Return the (x, y) coordinate for the center point of the cell that contains the specified text.  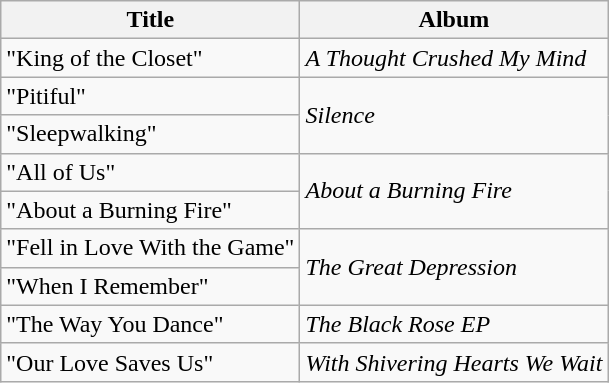
"About a Burning Fire" (150, 210)
The Black Rose EP (454, 324)
Title (150, 20)
"Pitiful" (150, 96)
"Sleepwalking" (150, 134)
"King of the Closet" (150, 58)
"The Way You Dance" (150, 324)
"When I Remember" (150, 286)
"Our Love Saves Us" (150, 362)
"Fell in Love With the Game" (150, 248)
Album (454, 20)
"All of Us" (150, 172)
A Thought Crushed My Mind (454, 58)
Silence (454, 115)
About a Burning Fire (454, 191)
The Great Depression (454, 267)
With Shivering Hearts We Wait (454, 362)
